Determine the [x, y] coordinate at the center of the cell enclosing the given text.  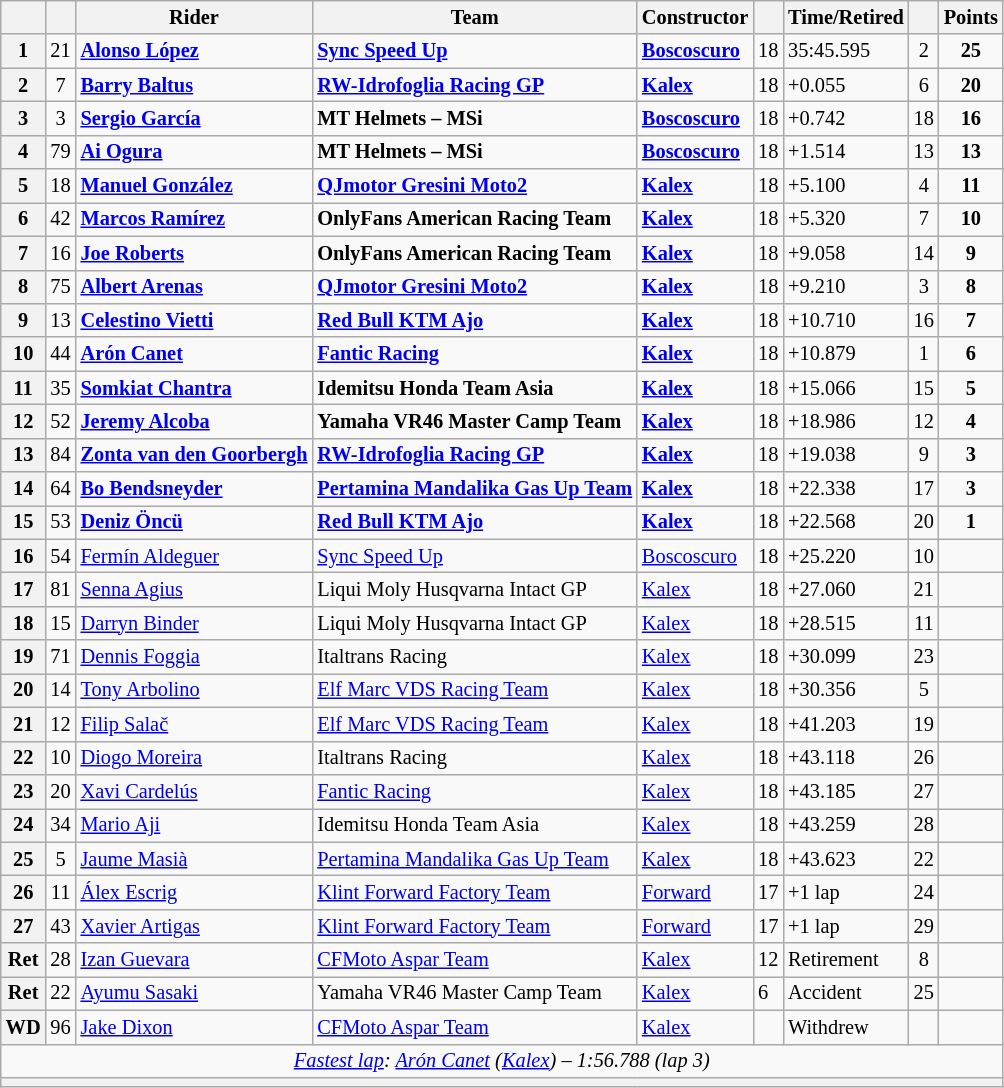
Filip Salač [194, 724]
Ayumu Sasaki [194, 993]
44 [61, 354]
79 [61, 152]
+1.514 [846, 152]
54 [61, 556]
Manuel González [194, 186]
Somkiat Chantra [194, 388]
Izan Guevara [194, 960]
Albert Arenas [194, 287]
+22.338 [846, 489]
+41.203 [846, 724]
Fastest lap: Arón Canet (Kalex) – 1:56.788 (lap 3) [502, 1061]
Points [971, 17]
29 [924, 926]
Darryn Binder [194, 623]
Ai Ogura [194, 152]
Álex Escrig [194, 892]
Rider [194, 17]
34 [61, 825]
Bo Bendsneyder [194, 489]
+10.710 [846, 320]
+43.259 [846, 825]
+10.879 [846, 354]
Sergio García [194, 118]
Accident [846, 993]
Alonso López [194, 51]
Joe Roberts [194, 253]
+30.356 [846, 690]
35 [61, 388]
+9.210 [846, 287]
35:45.595 [846, 51]
Zonta van den Goorbergh [194, 455]
+43.623 [846, 859]
Dennis Foggia [194, 657]
+5.100 [846, 186]
+15.066 [846, 388]
+30.099 [846, 657]
+5.320 [846, 219]
+43.118 [846, 758]
Deniz Öncü [194, 522]
Arón Canet [194, 354]
+22.568 [846, 522]
+0.742 [846, 118]
Barry Baltus [194, 85]
WD [24, 1027]
Tony Arbolino [194, 690]
Fermín Aldeguer [194, 556]
+19.038 [846, 455]
75 [61, 287]
43 [61, 926]
42 [61, 219]
Team [474, 17]
Constructor [695, 17]
Jeremy Alcoba [194, 421]
Marcos Ramírez [194, 219]
Jaume Masià [194, 859]
Xavier Artigas [194, 926]
Celestino Vietti [194, 320]
+28.515 [846, 623]
64 [61, 489]
81 [61, 589]
Jake Dixon [194, 1027]
Diogo Moreira [194, 758]
53 [61, 522]
+0.055 [846, 85]
52 [61, 421]
Senna Agius [194, 589]
Xavi Cardelús [194, 791]
Withdrew [846, 1027]
+27.060 [846, 589]
+9.058 [846, 253]
+18.986 [846, 421]
96 [61, 1027]
Mario Aji [194, 825]
+25.220 [846, 556]
84 [61, 455]
Retirement [846, 960]
Time/Retired [846, 17]
+43.185 [846, 791]
71 [61, 657]
